Scan for the cell matching the given text and deliver its [x, y] coordinate at center. 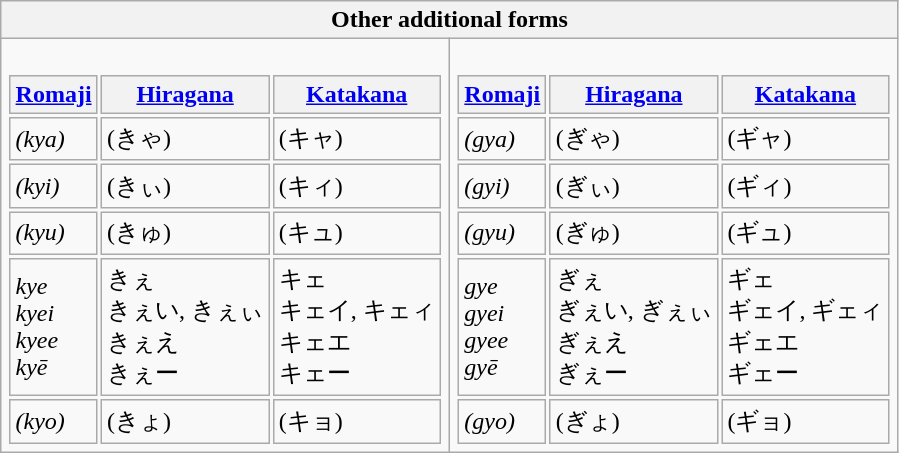
(kya) [54, 139]
Romaji Hiragana Katakana (kya) (きゃ) (キャ) (kyi) (きぃ) (キィ) (kyu) (きゅ) (キュ) kyekyeikyeekyē きぇきぇい, きぇぃきぇえきぇー キェキェイ, キェィキェエキェー (kyo) (きょ) (キョ) [226, 246]
(ギョ) [806, 422]
(ギャ) [806, 139]
(ぎぃ) [634, 186]
(キャ) [356, 139]
Other additional forms [450, 20]
(きゅ) [186, 233]
(ギィ) [806, 186]
(kyu) [54, 233]
(キィ) [356, 186]
(ぎょ) [634, 422]
きぇきぇい, きぇぃきぇえきぇー [186, 328]
ぎぇぎぇい, ぎぇぃぎぇえぎぇー [634, 328]
gyegyeigyeegyē [502, 328]
(kyo) [54, 422]
Romaji Hiragana Katakana (gya) (ぎゃ) (ギャ) (gyi) (ぎぃ) (ギィ) (gyu) (ぎゅ) (ギュ) gyegyeigyeegyē ぎぇぎぇい, ぎぇぃぎぇえぎぇー ギェギェイ, ギェィギェエギェー (gyo) (ぎょ) (ギョ) [674, 246]
(キュ) [356, 233]
kyekyeikyeekyē [54, 328]
(きゃ) [186, 139]
(ギュ) [806, 233]
(gya) [502, 139]
(きょ) [186, 422]
(ぎゅ) [634, 233]
(ぎゃ) [634, 139]
キェキェイ, キェィキェエキェー [356, 328]
(gyu) [502, 233]
(キョ) [356, 422]
(gyo) [502, 422]
(gyi) [502, 186]
(kyi) [54, 186]
ギェギェイ, ギェィギェエギェー [806, 328]
(きぃ) [186, 186]
